Scan for the cell matching the given text and deliver its (x, y) coordinate at center. 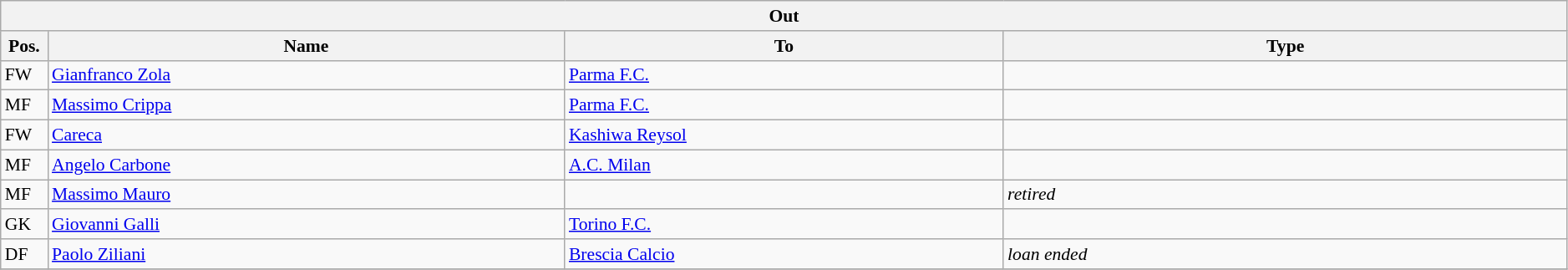
Massimo Crippa (306, 105)
Gianfranco Zola (306, 75)
A.C. Milan (784, 165)
Brescia Calcio (784, 254)
Type (1285, 46)
To (784, 46)
Out (784, 16)
Angelo Carbone (306, 165)
GK (24, 225)
DF (24, 254)
Torino F.C. (784, 225)
Pos. (24, 46)
Careca (306, 135)
Paolo Ziliani (306, 254)
Kashiwa Reysol (784, 135)
Massimo Mauro (306, 195)
loan ended (1285, 254)
Name (306, 46)
Giovanni Galli (306, 225)
retired (1285, 195)
